Provide the (X, Y) coordinate of the cell's center where the given text is located.  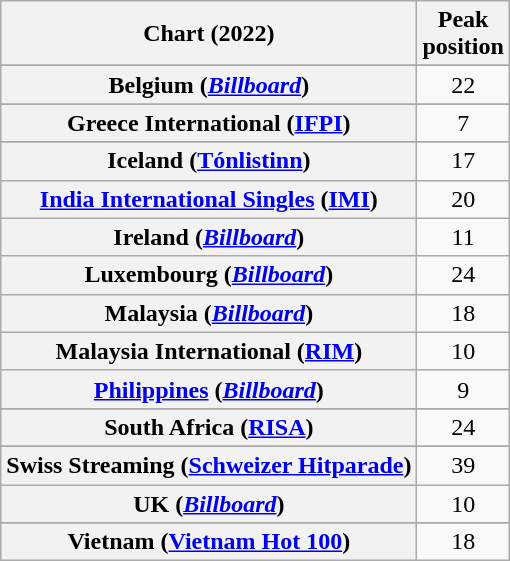
UK (Billboard) (209, 503)
Malaysia (Billboard) (209, 313)
Vietnam (Vietnam Hot 100) (209, 542)
Greece International (IFPI) (209, 123)
Chart (2022) (209, 34)
Belgium (Billboard) (209, 85)
Philippines (Billboard) (209, 389)
22 (463, 85)
Peakposition (463, 34)
7 (463, 123)
17 (463, 161)
Swiss Streaming (Schweizer Hitparade) (209, 465)
11 (463, 237)
Iceland (Tónlistinn) (209, 161)
20 (463, 199)
South Africa (RISA) (209, 427)
India International Singles (IMI) (209, 199)
Luxembourg (Billboard) (209, 275)
39 (463, 465)
9 (463, 389)
Malaysia International (RIM) (209, 351)
Ireland (Billboard) (209, 237)
